Locate the cell with the specified text and output its (X, Y) center coordinate. 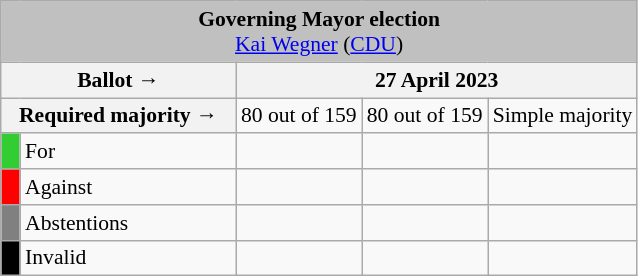
Simple majority (563, 116)
Abstentions (128, 223)
For (128, 152)
Required majority → (118, 116)
Against (128, 187)
Ballot → (118, 80)
Governing Mayor electionKai Wegner (CDU) (320, 32)
27 April 2023 (437, 80)
Invalid (128, 258)
